From the cell containing the given text, extract its center point as [x, y] coordinate. 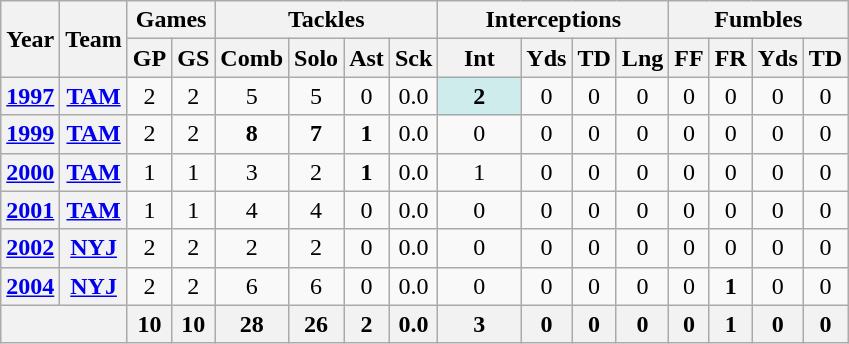
2002 [30, 248]
1997 [30, 96]
Interceptions [554, 20]
Lng [642, 58]
2000 [30, 172]
FR [730, 58]
Ast [367, 58]
GP [149, 58]
Tackles [326, 20]
Sck [413, 58]
2004 [30, 286]
Comb [252, 58]
Solo [316, 58]
2001 [30, 210]
Fumbles [758, 20]
8 [252, 134]
1999 [30, 134]
Team [94, 39]
GS [194, 58]
Year [30, 39]
Int [480, 58]
28 [252, 324]
26 [316, 324]
FF [689, 58]
7 [316, 134]
Games [170, 20]
